Extract the [x, y] coordinate from the center of the cell holding the provided text.  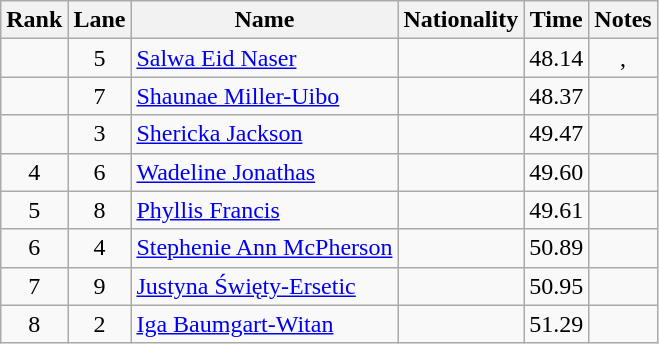
Shaunae Miller-Uibo [264, 96]
Wadeline Jonathas [264, 172]
Name [264, 20]
Salwa Eid Naser [264, 58]
49.47 [556, 134]
Lane [100, 20]
3 [100, 134]
Stephenie Ann McPherson [264, 248]
2 [100, 324]
Phyllis Francis [264, 210]
50.95 [556, 286]
51.29 [556, 324]
Shericka Jackson [264, 134]
Iga Baumgart-Witan [264, 324]
49.61 [556, 210]
49.60 [556, 172]
48.37 [556, 96]
, [623, 58]
48.14 [556, 58]
Justyna Święty-Ersetic [264, 286]
9 [100, 286]
50.89 [556, 248]
Rank [34, 20]
Notes [623, 20]
Nationality [461, 20]
Time [556, 20]
